Identify which cell holds the provided text, then report its (X, Y) central coordinate. 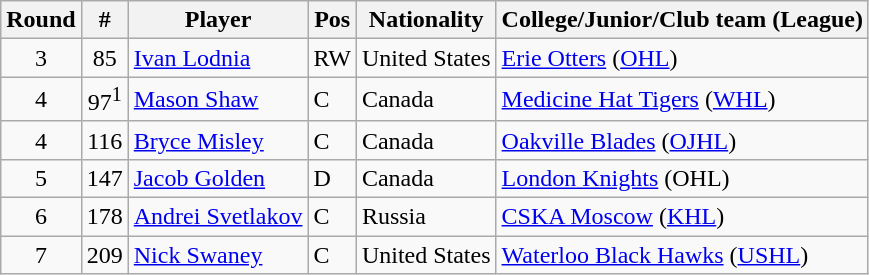
Andrei Svetlakov (218, 217)
Player (218, 20)
6 (41, 217)
RW (332, 58)
Bryce Misley (218, 140)
Jacob Golden (218, 178)
147 (104, 178)
116 (104, 140)
London Knights (OHL) (682, 178)
Waterloo Black Hawks (USHL) (682, 255)
Round (41, 20)
3 (41, 58)
Pos (332, 20)
Oakville Blades (OJHL) (682, 140)
7 (41, 255)
Erie Otters (OHL) (682, 58)
Medicine Hat Tigers (WHL) (682, 100)
Russia (426, 217)
College/Junior/Club team (League) (682, 20)
971 (104, 100)
Nationality (426, 20)
Nick Swaney (218, 255)
209 (104, 255)
178 (104, 217)
85 (104, 58)
5 (41, 178)
Mason Shaw (218, 100)
# (104, 20)
D (332, 178)
Ivan Lodnia (218, 58)
CSKA Moscow (KHL) (682, 217)
